Return [X, Y] of the center of cell containing provided text 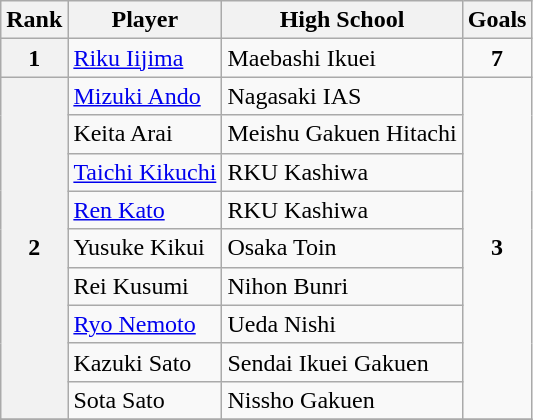
Ryo Nemoto [145, 324]
Rei Kusumi [145, 286]
Kazuki Sato [145, 362]
2 [34, 248]
Sendai Ikuei Gakuen [342, 362]
Player [145, 20]
Keita Arai [145, 134]
Sota Sato [145, 400]
Ren Kato [145, 210]
Rank [34, 20]
High School [342, 20]
Mizuki Ando [145, 96]
7 [497, 58]
Nihon Bunri [342, 286]
Meishu Gakuen Hitachi [342, 134]
Nagasaki IAS [342, 96]
Goals [497, 20]
Maebashi Ikuei [342, 58]
Osaka Toin [342, 248]
3 [497, 248]
Riku Iijima [145, 58]
Nissho Gakuen [342, 400]
Ueda Nishi [342, 324]
Taichi Kikuchi [145, 172]
1 [34, 58]
Yusuke Kikui [145, 248]
